Return the (x, y) coordinate for the center point of the cell that contains the specified text.  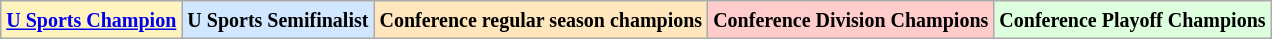
Conference regular season champions (541, 20)
Conference Playoff Champions (1132, 20)
Conference Division Champions (851, 20)
U Sports Semifinalist (278, 20)
U Sports Champion (92, 20)
